Return (x, y) of the center of cell containing provided text 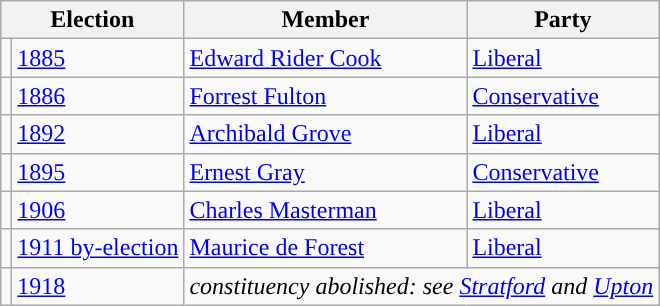
constituency abolished: see Stratford and Upton (422, 286)
1918 (98, 286)
Maurice de Forest (326, 248)
1911 by-election (98, 248)
1895 (98, 172)
Party (563, 20)
1886 (98, 96)
1892 (98, 134)
Edward Rider Cook (326, 58)
Ernest Gray (326, 172)
Charles Masterman (326, 210)
1885 (98, 58)
Member (326, 20)
Forrest Fulton (326, 96)
Election (92, 20)
1906 (98, 210)
Archibald Grove (326, 134)
